Return (x, y) of the center of cell containing provided text 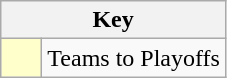
Teams to Playoffs (134, 58)
Key (114, 20)
